Pinpoint the cell where the given text exists, returning its [x, y] midpoint coordinate. 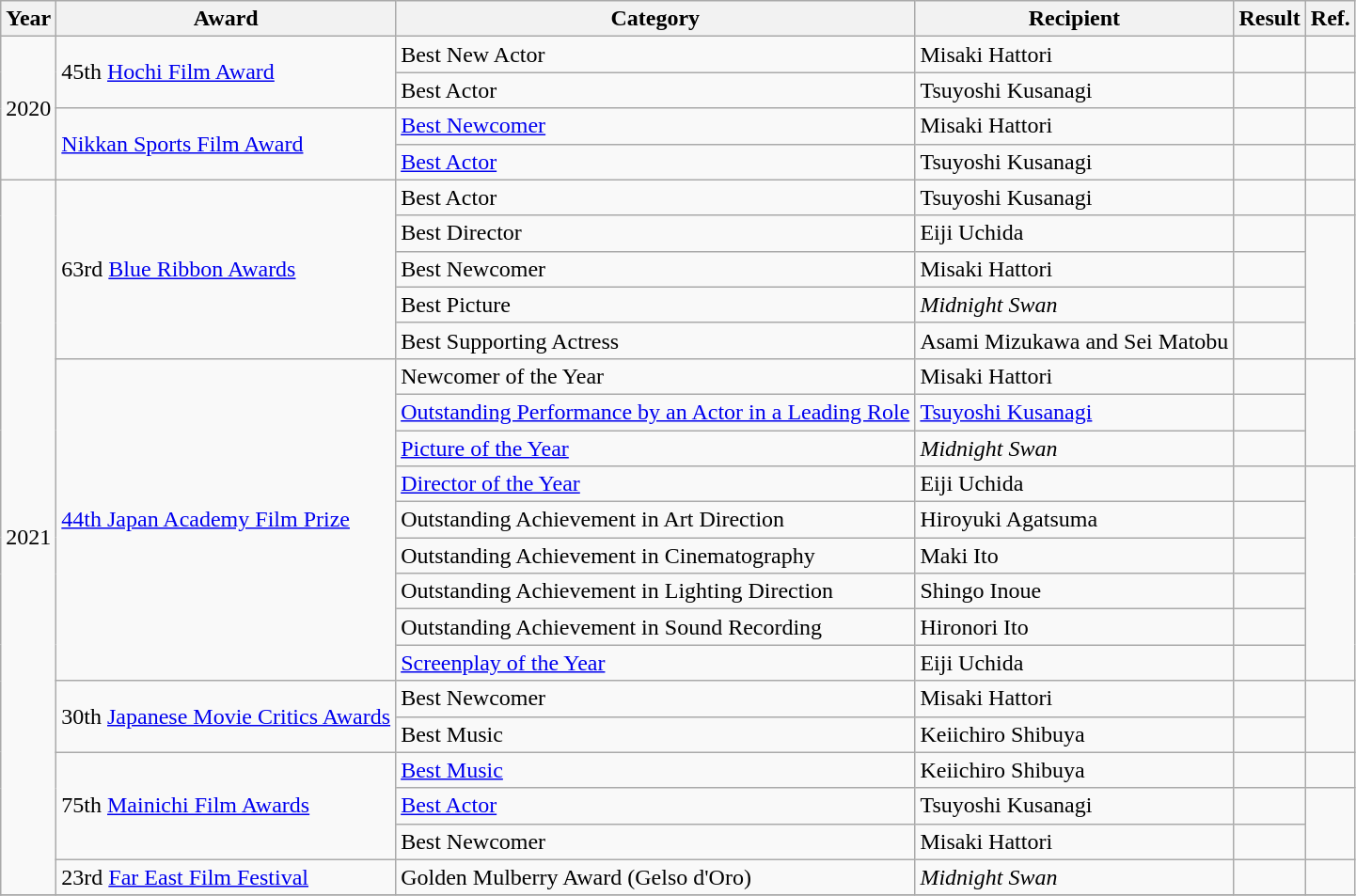
Year [28, 19]
Outstanding Achievement in Sound Recording [655, 627]
Result [1269, 19]
Hiroyuki Agatsuma [1074, 520]
44th Japan Academy Film Prize [226, 519]
Best Picture [655, 305]
Best Director [655, 233]
Asami Mizukawa and Sei Matobu [1074, 340]
30th Japanese Movie Critics Awards [226, 716]
Outstanding Achievement in Art Direction [655, 520]
Shingo Inoue [1074, 591]
23rd Far East Film Festival [226, 877]
Outstanding Achievement in Cinematography [655, 556]
Best Supporting Actress [655, 340]
2020 [28, 108]
Best New Actor [655, 55]
63rd Blue Ribbon Awards [226, 269]
Ref. [1330, 19]
Newcomer of the Year [655, 376]
Category [655, 19]
Outstanding Achievement in Lighting Direction [655, 591]
45th Hochi Film Award [226, 72]
Outstanding Performance by an Actor in a Leading Role [655, 412]
Award [226, 19]
75th Mainichi Film Awards [226, 806]
Picture of the Year [655, 448]
Screenplay of the Year [655, 663]
Nikkan Sports Film Award [226, 144]
Maki Ito [1074, 556]
Golden Mulberry Award (Gelso d'Oro) [655, 877]
Director of the Year [655, 484]
Hironori Ito [1074, 627]
2021 [28, 538]
Recipient [1074, 19]
